Output the (X, Y) coordinate of the center of the cell containing the given text.  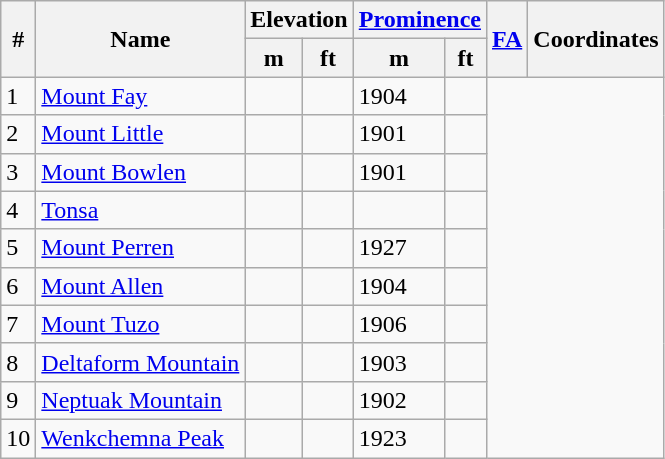
Deltaform Mountain (140, 362)
Elevation (299, 20)
1906 (398, 324)
1927 (398, 248)
Tonsa (140, 210)
Mount Perren (140, 248)
1903 (398, 362)
Name (140, 39)
Mount Fay (140, 96)
7 (18, 324)
5 (18, 248)
Mount Bowlen (140, 172)
4 (18, 210)
Neptuak Mountain (140, 400)
8 (18, 362)
# (18, 39)
1 (18, 96)
1923 (398, 438)
Coordinates (596, 39)
Prominence (420, 20)
1902 (398, 400)
Wenkchemna Peak (140, 438)
6 (18, 286)
9 (18, 400)
FA (506, 39)
Mount Little (140, 134)
3 (18, 172)
Mount Allen (140, 286)
10 (18, 438)
2 (18, 134)
Mount Tuzo (140, 324)
